Identify which cell holds the provided text, then report its [x, y] central coordinate. 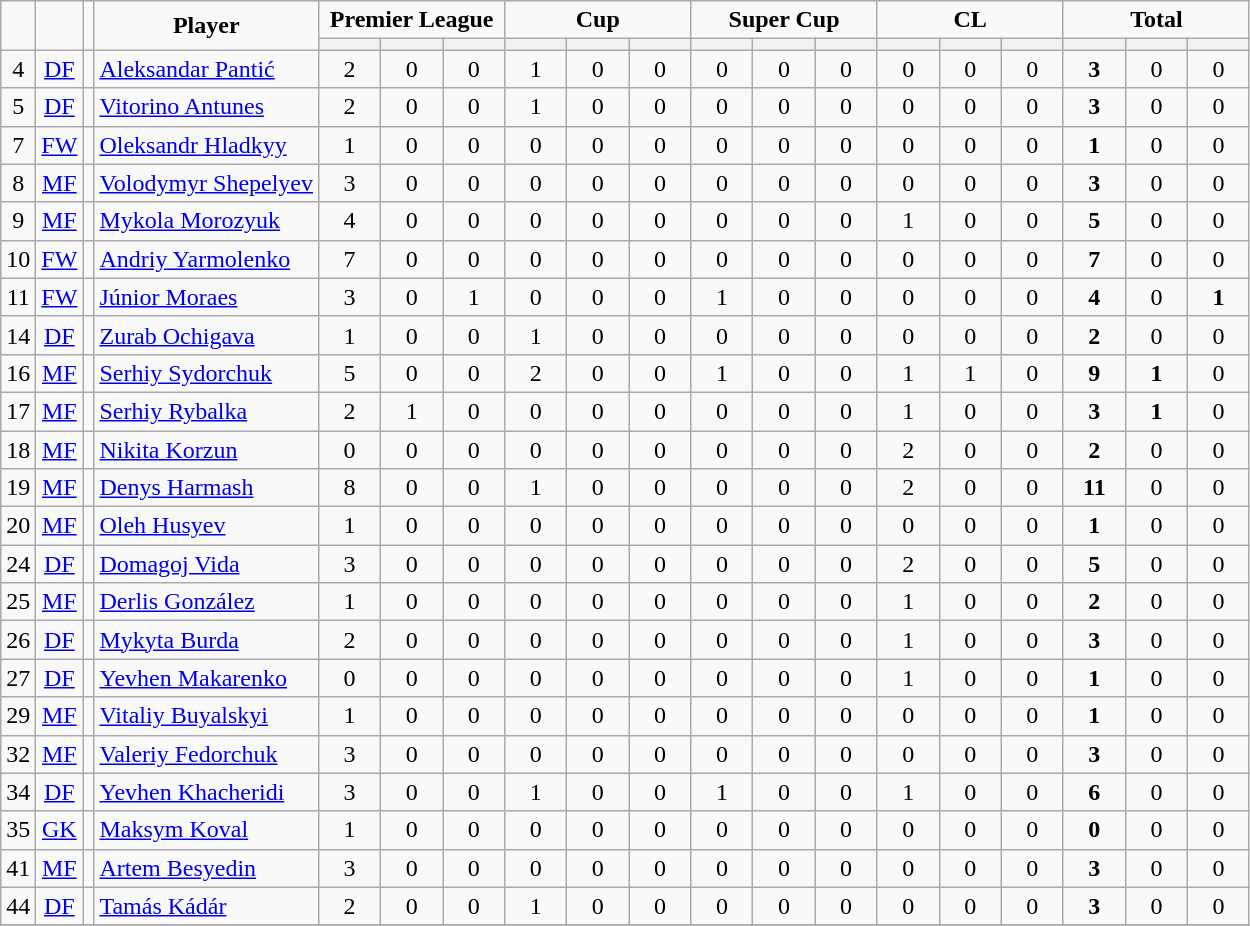
25 [18, 602]
GK [60, 830]
17 [18, 411]
34 [18, 792]
Serhiy Sydorchuk [206, 373]
Derlis González [206, 602]
Zurab Ochigava [206, 335]
Volodymyr Shepelyev [206, 183]
29 [18, 716]
Serhiy Rybalka [206, 411]
32 [18, 754]
Nikita Korzun [206, 449]
16 [18, 373]
Vitaliy Buyalskyi [206, 716]
Yevhen Khacheridi [206, 792]
Total [1156, 20]
26 [18, 640]
Domagoj Vida [206, 564]
Tamás Kádár [206, 906]
Premier League [412, 20]
Mykyta Burda [206, 640]
14 [18, 335]
44 [18, 906]
19 [18, 488]
41 [18, 868]
Artem Besyedin [206, 868]
Vitorino Antunes [206, 107]
20 [18, 526]
35 [18, 830]
Mykola Morozyuk [206, 221]
27 [18, 678]
Denys Harmash [206, 488]
Player [206, 26]
24 [18, 564]
Andriy Yarmolenko [206, 259]
18 [18, 449]
Aleksandar Pantić [206, 69]
Maksym Koval [206, 830]
Yevhen Makarenko [206, 678]
6 [1094, 792]
10 [18, 259]
CL [970, 20]
Júnior Moraes [206, 297]
Oleksandr Hladkyy [206, 145]
Cup [598, 20]
Valeriy Fedorchuk [206, 754]
Oleh Husyev [206, 526]
Super Cup [784, 20]
